Pinpoint the cell where the given text exists, returning its [X, Y] midpoint coordinate. 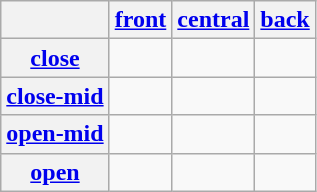
front [140, 20]
back [285, 20]
open [55, 172]
open-mid [55, 134]
close [55, 58]
close-mid [55, 96]
central [214, 20]
